Locate the cell with the specified text and output its [x, y] center coordinate. 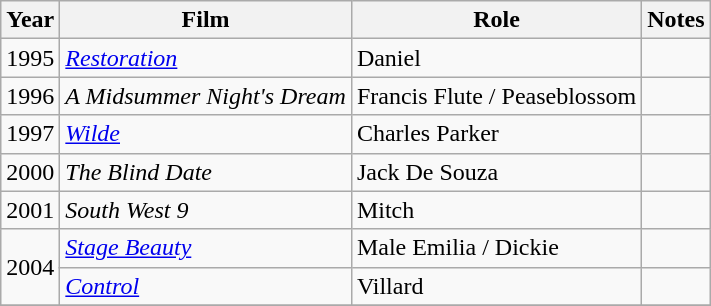
A Midsummer Night's Dream [206, 96]
Restoration [206, 58]
The Blind Date [206, 172]
South West 9 [206, 210]
Role [496, 20]
Stage Beauty [206, 248]
1995 [30, 58]
Villard [496, 286]
Wilde [206, 134]
1997 [30, 134]
Charles Parker [496, 134]
Francis Flute / Peaseblossom [496, 96]
Jack De Souza [496, 172]
Mitch [496, 210]
Male Emilia / Dickie [496, 248]
2001 [30, 210]
2000 [30, 172]
Year [30, 20]
Film [206, 20]
Daniel [496, 58]
2004 [30, 267]
1996 [30, 96]
Notes [676, 20]
Control [206, 286]
